Capture the cell that displays the provided text and extract its (X, Y) central coordinate. 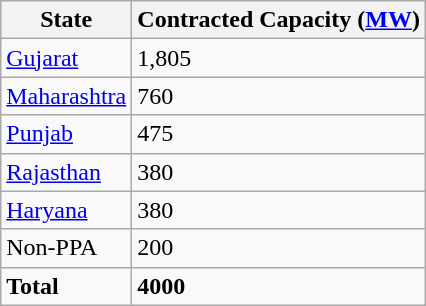
Punjab (66, 134)
200 (279, 248)
475 (279, 134)
Rajasthan (66, 172)
Gujarat (66, 58)
State (66, 20)
Total (66, 286)
Non-PPA (66, 248)
Maharashtra (66, 96)
Contracted Capacity (MW) (279, 20)
Haryana (66, 210)
4000 (279, 286)
1,805 (279, 58)
760 (279, 96)
